Locate the cell with the specified text and output its (X, Y) center coordinate. 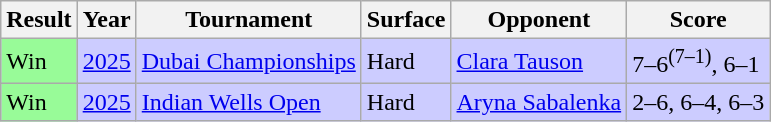
Dubai Championships (248, 62)
Result (39, 20)
Year (106, 20)
Clara Tauson (539, 62)
Surface (406, 20)
Score (698, 20)
Opponent (539, 20)
2–6, 6–4, 6–3 (698, 102)
Tournament (248, 20)
7–6(7–1), 6–1 (698, 62)
Indian Wells Open (248, 102)
Aryna Sabalenka (539, 102)
